Provide the (x, y) coordinate of the cell's center where the given text is located.  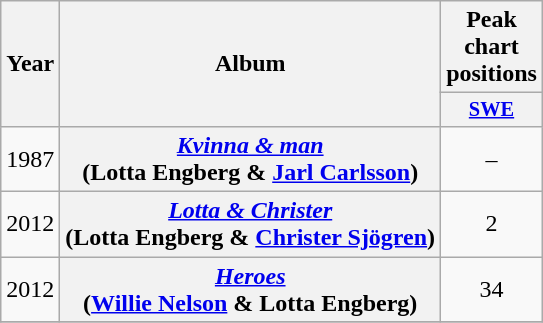
Kvinna & man (Lotta Engberg & Jarl Carlsson) (250, 158)
Album (250, 64)
Peak chart positions (492, 47)
34 (492, 290)
Year (30, 64)
– (492, 158)
2 (492, 224)
1987 (30, 158)
Lotta & Christer (Lotta Engberg & Christer Sjögren) (250, 224)
SWE (492, 110)
Heroes (Willie Nelson & Lotta Engberg) (250, 290)
